Determine the [x, y] coordinate at the center of the cell enclosing the given text.  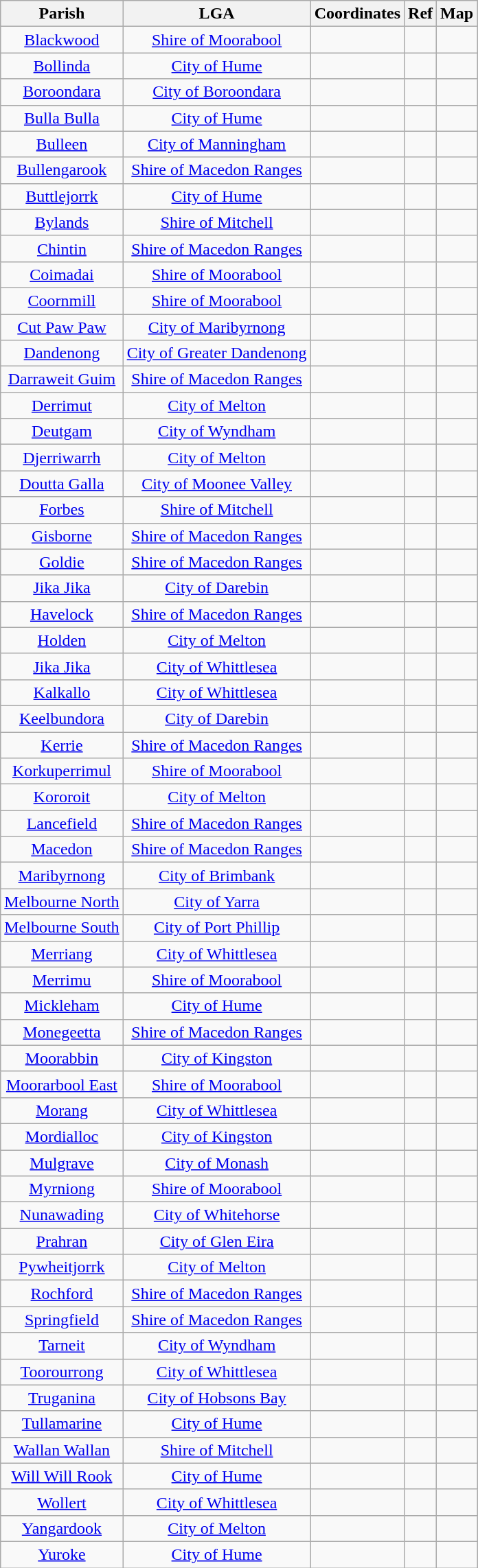
Gisborne [62, 536]
Lancefield [62, 823]
Holden [62, 640]
City of Glen Eira [217, 1241]
City of Moonee Valley [217, 484]
Moorarbool East [62, 1084]
Mickleham [62, 1006]
Tarneit [62, 1346]
Maribyrnong [62, 876]
Bulleen [62, 144]
Coordinates [357, 14]
Toorourrong [62, 1372]
Springfield [62, 1320]
Buttlejorrk [62, 196]
Melbourne North [62, 902]
Forbes [62, 510]
Will Will Rook [62, 1476]
Nunawading [62, 1215]
City of Manningham [217, 144]
City of Monash [217, 1163]
Monegeetta [62, 1032]
Goldie [62, 562]
Kerrie [62, 745]
Bylands [62, 222]
City of Greater Dandenong [217, 353]
Bullengarook [62, 170]
Truganina [62, 1398]
Pywheitjorrk [62, 1267]
Dandenong [62, 353]
Prahran [62, 1241]
Havelock [62, 614]
Rochford [62, 1294]
Korkuperrimul [62, 771]
Wollert [62, 1502]
Merriang [62, 954]
Wallan Wallan [62, 1450]
Coimadai [62, 274]
Yangardook [62, 1528]
City of Port Phillip [217, 928]
Tullamarine [62, 1424]
Deutgam [62, 432]
Kalkallo [62, 692]
Chintin [62, 248]
Myrniong [62, 1189]
Morang [62, 1110]
Doutta Galla [62, 484]
Kororoit [62, 797]
City of Hobsons Bay [217, 1398]
Derrimut [62, 406]
Melbourne South [62, 928]
Mordialloc [62, 1136]
Macedon [62, 850]
Ref [420, 14]
Keelbundora [62, 718]
City of Whitehorse [217, 1215]
Boroondara [62, 92]
Bollinda [62, 66]
City of Maribyrnong [217, 327]
Parish [62, 14]
Djerriwarrh [62, 458]
Coornmill [62, 301]
Darraweit Guim [62, 379]
Mulgrave [62, 1163]
Blackwood [62, 40]
Yuroke [62, 1554]
Map [457, 14]
Moorabbin [62, 1058]
Bulla Bulla [62, 118]
City of Boroondara [217, 92]
City of Brimbank [217, 876]
Cut Paw Paw [62, 327]
LGA [217, 14]
Merrimu [62, 980]
City of Yarra [217, 902]
